Locate the cell with the specified text and output its (x, y) center coordinate. 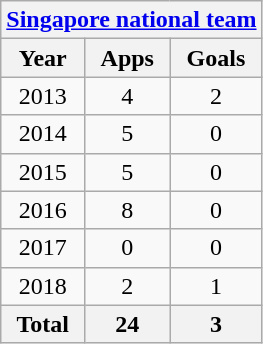
Total (43, 324)
1 (216, 286)
2016 (43, 210)
4 (128, 96)
2015 (43, 172)
Year (43, 58)
2013 (43, 96)
8 (128, 210)
Goals (216, 58)
Apps (128, 58)
3 (216, 324)
2017 (43, 248)
2014 (43, 134)
24 (128, 324)
Singapore national team (132, 20)
2018 (43, 286)
